Extract the (x, y) coordinate from the center of the cell holding the provided text.  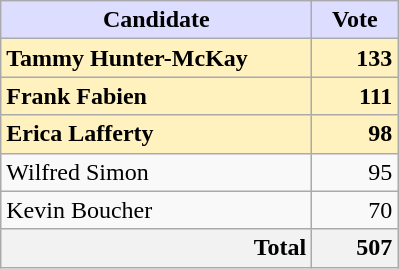
Candidate (156, 20)
Frank Fabien (156, 96)
Wilfred Simon (156, 172)
Tammy Hunter-McKay (156, 58)
70 (355, 210)
Vote (355, 20)
Kevin Boucher (156, 210)
507 (355, 248)
111 (355, 96)
Total (156, 248)
133 (355, 58)
98 (355, 134)
Erica Lafferty (156, 134)
95 (355, 172)
